Provide the [X, Y] coordinate of the cell's center where the given text is located.  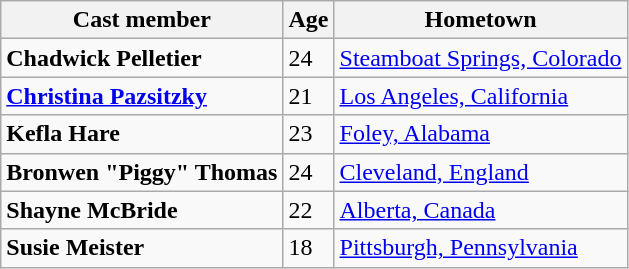
23 [308, 134]
Kefla Hare [142, 134]
Bronwen "Piggy" Thomas [142, 172]
22 [308, 210]
Chadwick Pelletier [142, 58]
Hometown [480, 20]
Susie Meister [142, 248]
Cast member [142, 20]
Alberta, Canada [480, 210]
Pittsburgh, Pennsylvania [480, 248]
21 [308, 96]
Steamboat Springs, Colorado [480, 58]
Cleveland, England [480, 172]
Los Angeles, California [480, 96]
Shayne McBride [142, 210]
18 [308, 248]
Foley, Alabama [480, 134]
Age [308, 20]
Christina Pazsitzky [142, 96]
